Locate the cell with the specified text and output its (X, Y) center coordinate. 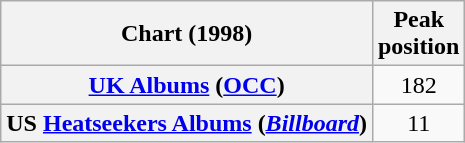
Chart (1998) (187, 34)
Peakposition (418, 34)
11 (418, 123)
UK Albums (OCC) (187, 85)
US Heatseekers Albums (Billboard) (187, 123)
182 (418, 85)
